For the text-containing cell, return its midpoint in (X, Y) coordinate format. 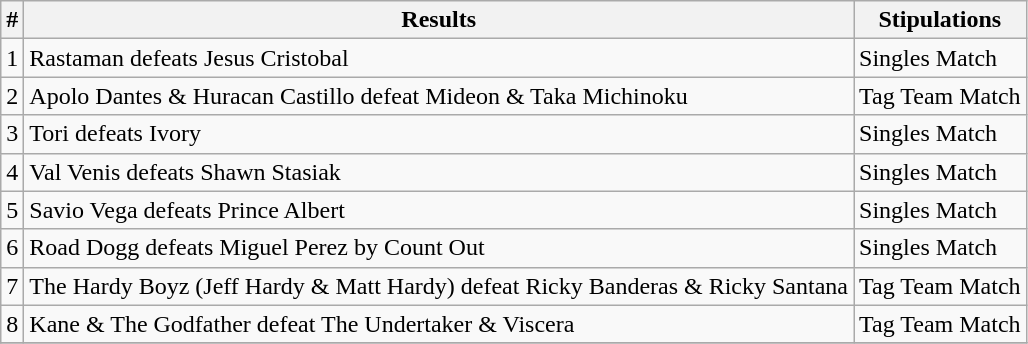
7 (12, 286)
5 (12, 210)
Tori defeats Ivory (439, 134)
Val Venis defeats Shawn Stasiak (439, 172)
3 (12, 134)
Kane & The Godfather defeat The Undertaker & Viscera (439, 324)
Savio Vega defeats Prince Albert (439, 210)
Stipulations (940, 20)
1 (12, 58)
8 (12, 324)
Rastaman defeats Jesus Cristobal (439, 58)
The Hardy Boyz (Jeff Hardy & Matt Hardy) defeat Ricky Banderas & Ricky Santana (439, 286)
Road Dogg defeats Miguel Perez by Count Out (439, 248)
6 (12, 248)
4 (12, 172)
Apolo Dantes & Huracan Castillo defeat Mideon & Taka Michinoku (439, 96)
2 (12, 96)
Results (439, 20)
# (12, 20)
